Provide the (x, y) coordinate of the cell's center where the given text is located.  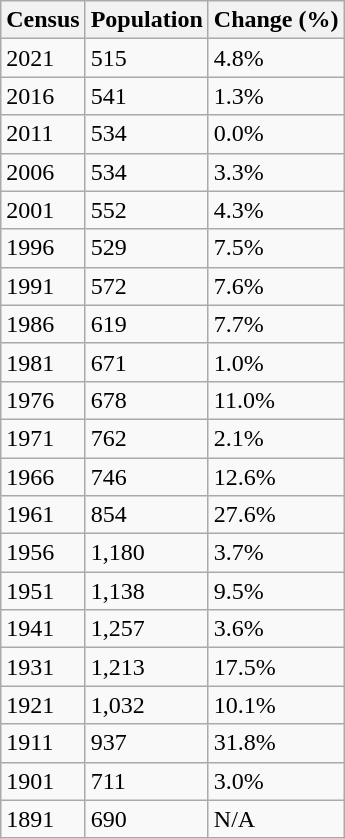
11.0% (276, 400)
1996 (43, 248)
1961 (43, 515)
1.0% (276, 362)
2006 (43, 172)
1986 (43, 324)
541 (146, 96)
1,032 (146, 705)
7.5% (276, 248)
1,213 (146, 667)
17.5% (276, 667)
937 (146, 743)
552 (146, 210)
2.1% (276, 438)
762 (146, 438)
Population (146, 20)
711 (146, 781)
1976 (43, 400)
529 (146, 248)
671 (146, 362)
1966 (43, 477)
7.6% (276, 286)
1,257 (146, 629)
1921 (43, 705)
1981 (43, 362)
1951 (43, 591)
0.0% (276, 134)
12.6% (276, 477)
10.1% (276, 705)
2016 (43, 96)
2021 (43, 58)
746 (146, 477)
31.8% (276, 743)
1941 (43, 629)
4.8% (276, 58)
1.3% (276, 96)
1991 (43, 286)
572 (146, 286)
2011 (43, 134)
854 (146, 515)
619 (146, 324)
515 (146, 58)
1931 (43, 667)
1956 (43, 553)
9.5% (276, 591)
3.7% (276, 553)
1971 (43, 438)
1891 (43, 819)
1901 (43, 781)
678 (146, 400)
1911 (43, 743)
Census (43, 20)
3.6% (276, 629)
1,138 (146, 591)
1,180 (146, 553)
3.3% (276, 172)
3.0% (276, 781)
2001 (43, 210)
27.6% (276, 515)
7.7% (276, 324)
4.3% (276, 210)
Change (%) (276, 20)
690 (146, 819)
N/A (276, 819)
